From the cell containing the given text, extract its center point as [x, y] coordinate. 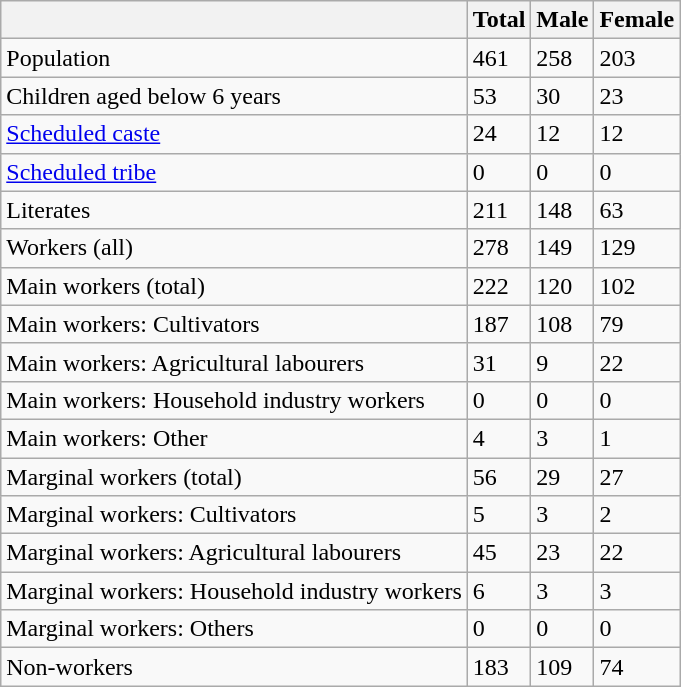
183 [499, 667]
Total [499, 20]
Main workers: Agricultural labourers [234, 362]
129 [637, 248]
108 [562, 324]
74 [637, 667]
53 [499, 96]
29 [562, 477]
4 [499, 438]
187 [499, 324]
Scheduled caste [234, 134]
222 [499, 286]
Main workers (total) [234, 286]
Population [234, 58]
Marginal workers: Cultivators [234, 515]
211 [499, 210]
30 [562, 96]
24 [499, 134]
Marginal workers: Agricultural labourers [234, 553]
Female [637, 20]
Marginal workers: Others [234, 629]
1 [637, 438]
63 [637, 210]
6 [499, 591]
109 [562, 667]
Main workers: Cultivators [234, 324]
258 [562, 58]
27 [637, 477]
278 [499, 248]
102 [637, 286]
45 [499, 553]
120 [562, 286]
Children aged below 6 years [234, 96]
Literates [234, 210]
149 [562, 248]
Marginal workers (total) [234, 477]
9 [562, 362]
Male [562, 20]
Scheduled tribe [234, 172]
Workers (all) [234, 248]
56 [499, 477]
Marginal workers: Household industry workers [234, 591]
31 [499, 362]
Non-workers [234, 667]
203 [637, 58]
Main workers: Household industry workers [234, 400]
5 [499, 515]
461 [499, 58]
Main workers: Other [234, 438]
2 [637, 515]
79 [637, 324]
148 [562, 210]
